Pinpoint the cell where the given text exists, returning its [x, y] midpoint coordinate. 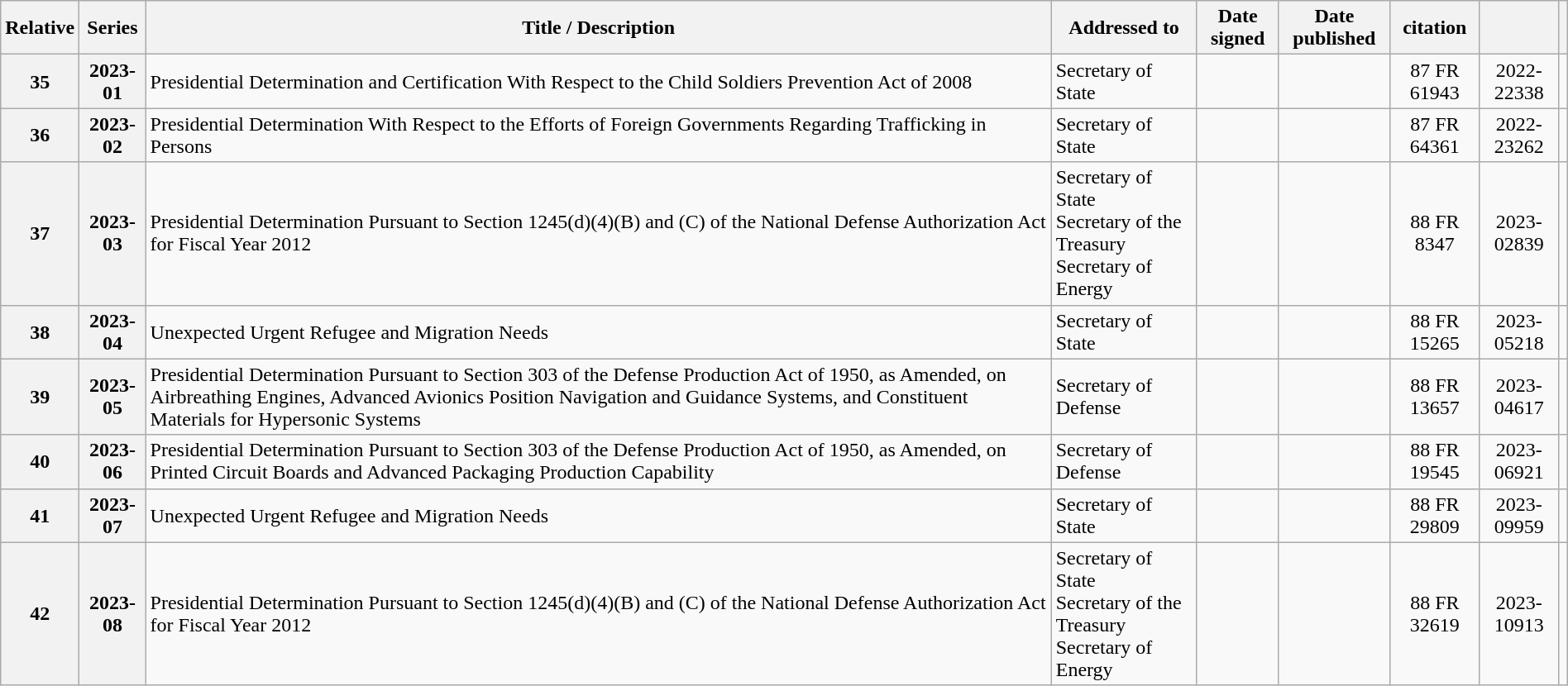
41 [40, 516]
88 FR 8347 [1434, 233]
Title / Description [599, 28]
Date signed [1237, 28]
Presidential Determination With Respect to the Efforts of Foreign Governments Regarding Trafficking in Persons [599, 136]
36 [40, 136]
2023-07 [112, 516]
Addressed to [1124, 28]
87 FR 64361 [1434, 136]
Presidential Determination and Certification With Respect to the Child Soldiers Prevention Act of 2008 [599, 81]
2022-23262 [1518, 136]
2023-02 [112, 136]
Date published [1334, 28]
2023-04617 [1518, 397]
Series [112, 28]
2023-01 [112, 81]
38 [40, 332]
2023-06 [112, 461]
87 FR 61943 [1434, 81]
2023-04 [112, 332]
2023-06921 [1518, 461]
Relative [40, 28]
88 FR 15265 [1434, 332]
2023-10913 [1518, 613]
42 [40, 613]
2023-05218 [1518, 332]
2022-22338 [1518, 81]
37 [40, 233]
35 [40, 81]
88 FR 19545 [1434, 461]
88 FR 29809 [1434, 516]
2023-02839 [1518, 233]
88 FR 32619 [1434, 613]
88 FR 13657 [1434, 397]
2023-08 [112, 613]
39 [40, 397]
2023-05 [112, 397]
2023-09959 [1518, 516]
40 [40, 461]
citation [1434, 28]
2023-03 [112, 233]
